Search for the cell housing the specified text and yield its [x, y] center coordinate. 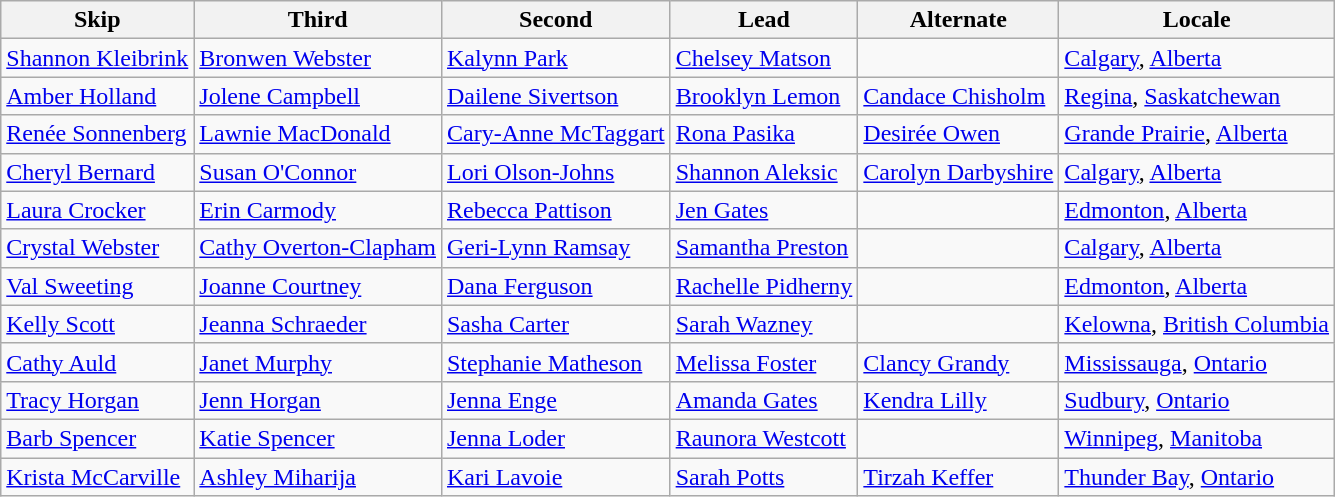
Rebecca Pattison [556, 210]
Third [318, 20]
Regina, Saskatchewan [1197, 96]
Katie Spencer [318, 438]
Susan O'Connor [318, 172]
Thunder Bay, Ontario [1197, 477]
Kelly Scott [98, 324]
Sasha Carter [556, 324]
Shannon Kleibrink [98, 58]
Barb Spencer [98, 438]
Jeanna Schraeder [318, 324]
Sudbury, Ontario [1197, 400]
Cathy Auld [98, 362]
Second [556, 20]
Cary-Anne McTaggart [556, 134]
Melissa Foster [764, 362]
Jolene Campbell [318, 96]
Kari Lavoie [556, 477]
Mississauga, Ontario [1197, 362]
Bronwen Webster [318, 58]
Rachelle Pidherny [764, 286]
Kalynn Park [556, 58]
Shannon Aleksic [764, 172]
Erin Carmody [318, 210]
Ashley Miharija [318, 477]
Lawnie MacDonald [318, 134]
Chelsey Matson [764, 58]
Carolyn Darbyshire [958, 172]
Janet Murphy [318, 362]
Stephanie Matheson [556, 362]
Jenn Horgan [318, 400]
Joanne Courtney [318, 286]
Val Sweeting [98, 286]
Desirée Owen [958, 134]
Crystal Webster [98, 248]
Dana Ferguson [556, 286]
Geri-Lynn Ramsay [556, 248]
Raunora Westcott [764, 438]
Jenna Loder [556, 438]
Sarah Wazney [764, 324]
Candace Chisholm [958, 96]
Sarah Potts [764, 477]
Kendra Lilly [958, 400]
Amanda Gates [764, 400]
Amber Holland [98, 96]
Samantha Preston [764, 248]
Dailene Sivertson [556, 96]
Rona Pasika [764, 134]
Renée Sonnenberg [98, 134]
Grande Prairie, Alberta [1197, 134]
Lori Olson-Johns [556, 172]
Krista McCarville [98, 477]
Winnipeg, Manitoba [1197, 438]
Kelowna, British Columbia [1197, 324]
Laura Crocker [98, 210]
Jenna Enge [556, 400]
Locale [1197, 20]
Cheryl Bernard [98, 172]
Alternate [958, 20]
Tracy Horgan [98, 400]
Lead [764, 20]
Clancy Grandy [958, 362]
Jen Gates [764, 210]
Skip [98, 20]
Brooklyn Lemon [764, 96]
Cathy Overton-Clapham [318, 248]
Tirzah Keffer [958, 477]
